Identify which cell holds the provided text, then report its (X, Y) central coordinate. 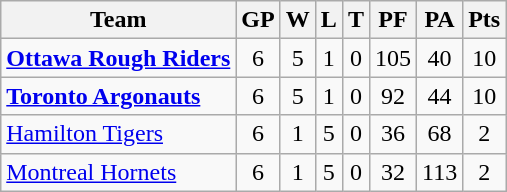
Hamilton Tigers (118, 134)
PA (439, 20)
32 (392, 172)
105 (392, 58)
W (298, 20)
113 (439, 172)
T (356, 20)
Toronto Argonauts (118, 96)
44 (439, 96)
L (328, 20)
92 (392, 96)
Team (118, 20)
Montreal Hornets (118, 172)
Ottawa Rough Riders (118, 58)
40 (439, 58)
PF (392, 20)
68 (439, 134)
36 (392, 134)
GP (258, 20)
Pts (484, 20)
